Locate the cell with the specified text and output its [X, Y] center coordinate. 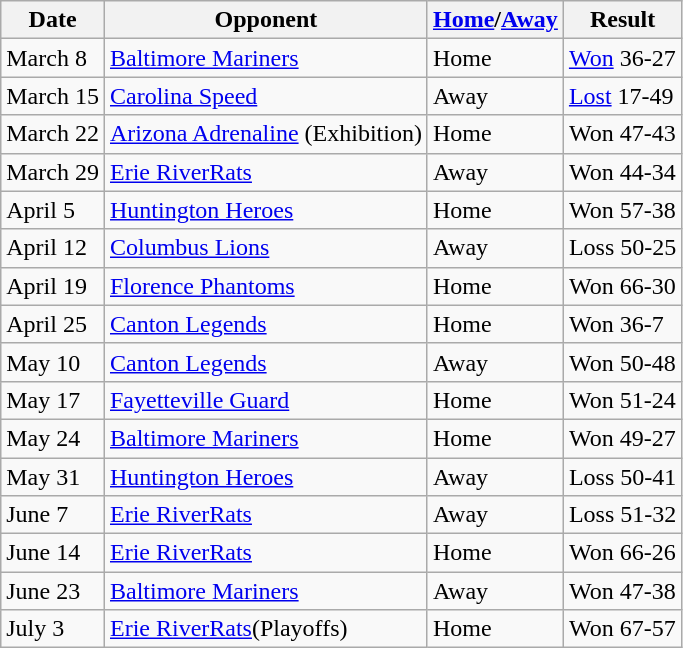
May 10 [53, 362]
Won 36-7 [622, 324]
Won 49-27 [622, 438]
Won 51-24 [622, 400]
Won 57-38 [622, 210]
Won 47-43 [622, 134]
Fayetteville Guard [266, 400]
Date [53, 20]
June 7 [53, 515]
May 17 [53, 400]
April 5 [53, 210]
April 12 [53, 248]
Opponent [266, 20]
May 31 [53, 477]
Loss 50-41 [622, 477]
Won 66-26 [622, 553]
Won 47-38 [622, 591]
March 22 [53, 134]
July 3 [53, 629]
Loss 50-25 [622, 248]
Lost 17-49 [622, 96]
Carolina Speed [266, 96]
Florence Phantoms [266, 286]
April 25 [53, 324]
April 19 [53, 286]
March 15 [53, 96]
Won 44-34 [622, 172]
Won 50-48 [622, 362]
June 23 [53, 591]
March 29 [53, 172]
Erie RiverRats(Playoffs) [266, 629]
Result [622, 20]
Arizona Adrenaline (Exhibition) [266, 134]
Won 67-57 [622, 629]
June 14 [53, 553]
Columbus Lions [266, 248]
Won 66-30 [622, 286]
March 8 [53, 58]
Loss 51-32 [622, 515]
Home/Away [495, 20]
Won 36-27 [622, 58]
May 24 [53, 438]
